Determine the [X, Y] coordinate at the center of the cell enclosing the given text.  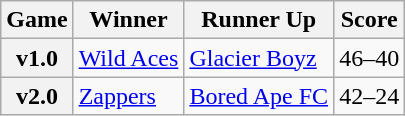
Wild Aces [128, 58]
Winner [128, 20]
42–24 [370, 96]
Game [37, 20]
v1.0 [37, 58]
Bored Ape FC [259, 96]
Score [370, 20]
Zappers [128, 96]
Runner Up [259, 20]
Glacier Boyz [259, 58]
46–40 [370, 58]
v2.0 [37, 96]
